Output the (x, y) coordinate of the center of the cell containing the given text.  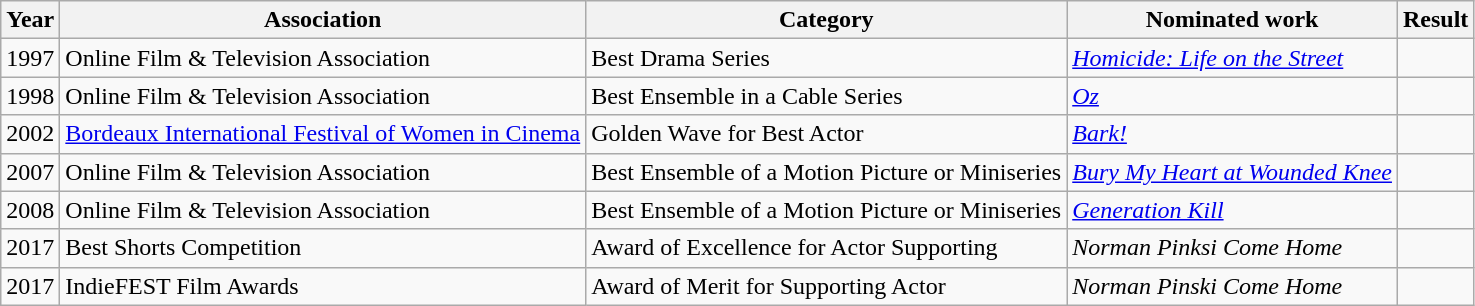
Norman Pinski Come Home (1232, 286)
Best Drama Series (826, 58)
Nominated work (1232, 20)
Category (826, 20)
Norman Pinksi Come Home (1232, 248)
Homicide: Life on the Street (1232, 58)
Golden Wave for Best Actor (826, 134)
Generation Kill (1232, 210)
IndieFEST Film Awards (323, 286)
Association (323, 20)
Award of Merit for Supporting Actor (826, 286)
Bark! (1232, 134)
Best Shorts Competition (323, 248)
1998 (30, 96)
Bury My Heart at Wounded Knee (1232, 172)
Award of Excellence for Actor Supporting (826, 248)
2008 (30, 210)
Bordeaux International Festival of Women in Cinema (323, 134)
Result (1435, 20)
2002 (30, 134)
Year (30, 20)
2007 (30, 172)
Oz (1232, 96)
1997 (30, 58)
Best Ensemble in a Cable Series (826, 96)
